Output the [x, y] coordinate of the center of the cell containing the given text.  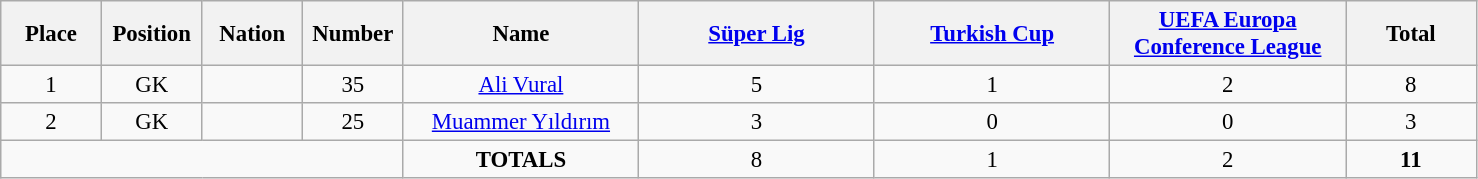
Place [52, 34]
TOTALS [521, 160]
11 [1412, 160]
Number [354, 34]
UEFA Europa Conference League [1228, 34]
5 [757, 85]
Ali Vural [521, 85]
25 [354, 122]
Name [521, 34]
Muammer Yıldırım [521, 122]
Position [152, 34]
Turkish Cup [992, 34]
Süper Lig [757, 34]
Nation [252, 34]
35 [354, 85]
Total [1412, 34]
